For the text-containing cell, return its midpoint in [x, y] coordinate format. 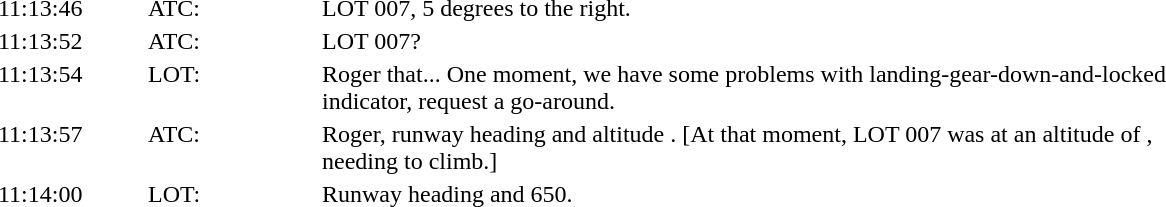
LOT: [232, 88]
